Search for the cell housing the specified text and yield its (X, Y) center coordinate. 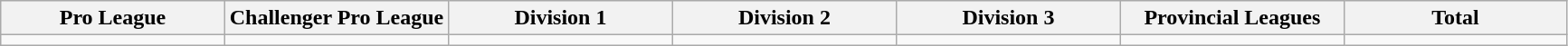
Division 3 (1008, 18)
Total (1456, 18)
Division 2 (784, 18)
Challenger Pro League (337, 18)
Provincial Leagues (1232, 18)
Division 1 (561, 18)
Pro League (112, 18)
